Extract the (x, y) coordinate from the center of the cell holding the provided text.  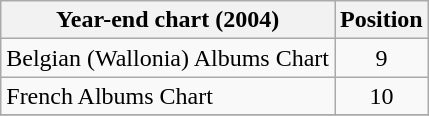
Belgian (Wallonia) Albums Chart (168, 58)
Position (381, 20)
9 (381, 58)
10 (381, 96)
Year-end chart (2004) (168, 20)
French Albums Chart (168, 96)
